Scan for the cell matching the given text and deliver its [X, Y] coordinate at center. 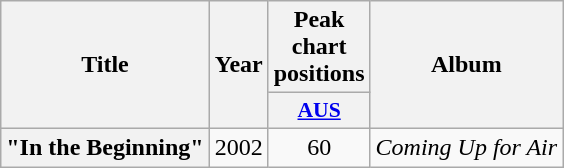
60 [319, 147]
AUS [319, 111]
Album [466, 65]
Peak chart positions [319, 47]
"In the Beginning" [105, 147]
Year [238, 65]
2002 [238, 147]
Coming Up for Air [466, 147]
Title [105, 65]
